Output the [x, y] coordinate of the center of the cell containing the given text.  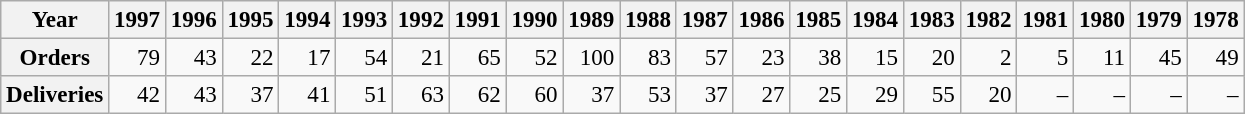
41 [308, 95]
21 [422, 58]
45 [1158, 58]
22 [250, 58]
65 [478, 58]
5 [1046, 58]
53 [648, 95]
11 [1102, 58]
1991 [478, 20]
25 [818, 95]
2 [988, 58]
1983 [932, 20]
1985 [818, 20]
27 [762, 95]
1993 [364, 20]
62 [478, 95]
17 [308, 58]
1980 [1102, 20]
60 [534, 95]
1978 [1216, 20]
1997 [138, 20]
Orders [55, 58]
51 [364, 95]
29 [876, 95]
79 [138, 58]
1984 [876, 20]
49 [1216, 58]
1989 [592, 20]
1982 [988, 20]
52 [534, 58]
1992 [422, 20]
1990 [534, 20]
83 [648, 58]
Deliveries [55, 95]
57 [704, 58]
42 [138, 95]
38 [818, 58]
1988 [648, 20]
15 [876, 58]
1979 [1158, 20]
1981 [1046, 20]
1987 [704, 20]
Year [55, 20]
1996 [194, 20]
100 [592, 58]
23 [762, 58]
1995 [250, 20]
55 [932, 95]
63 [422, 95]
1994 [308, 20]
1986 [762, 20]
54 [364, 58]
